Return [x, y] of the center of cell containing provided text 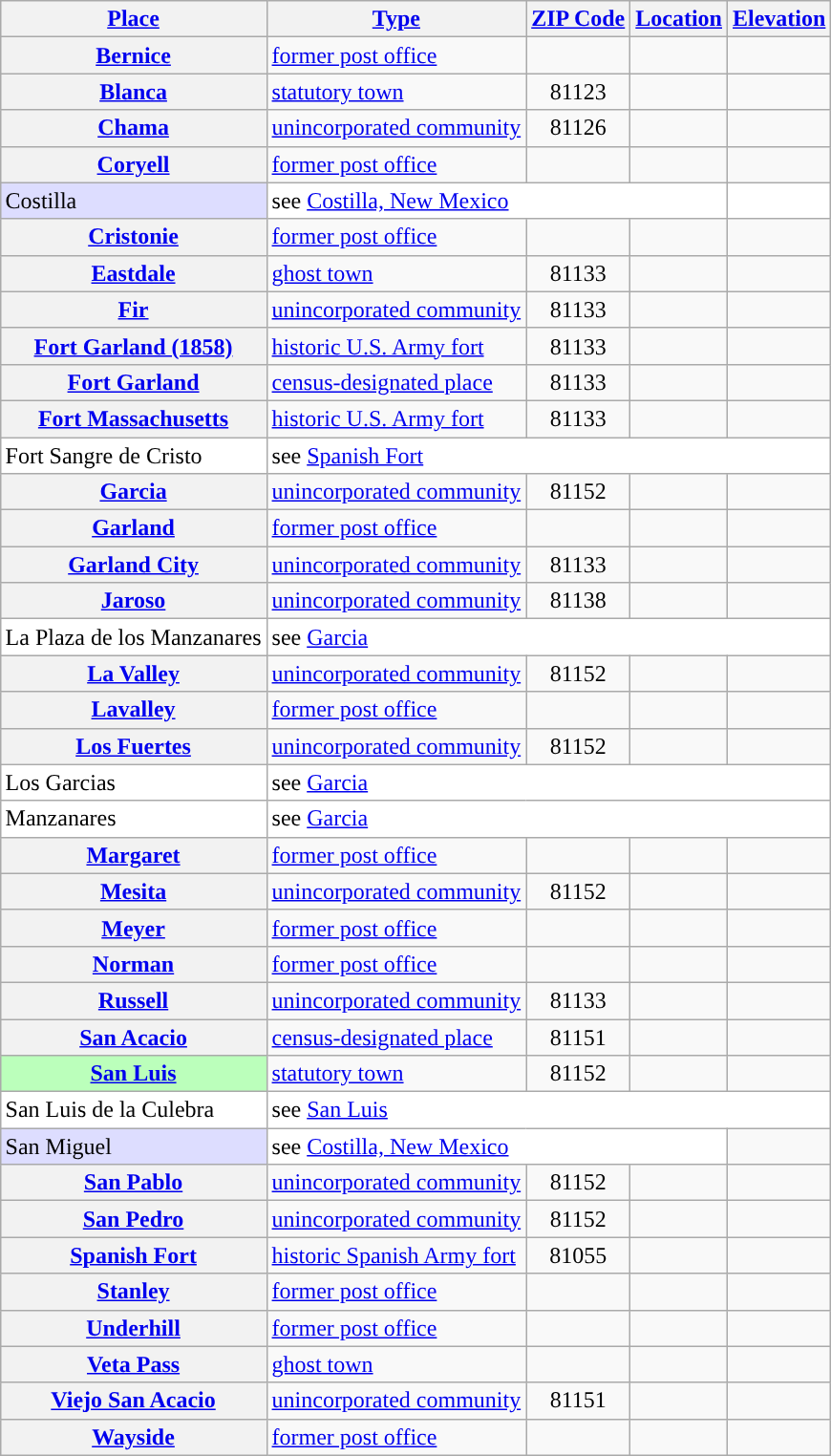
Garcia [134, 492]
Location [679, 19]
Garland City [134, 565]
Norman [134, 964]
San Pablo [134, 1183]
Manzanares [134, 819]
81055 [579, 1255]
Stanley [134, 1292]
Fort Garland [134, 382]
Veta Pass [134, 1364]
Eastdale [134, 273]
Los Fuertes [134, 746]
Place [134, 19]
ZIP Code [579, 19]
San Miguel [134, 1146]
Fort Massachusetts [134, 418]
La Valley [134, 674]
Margaret [134, 855]
81123 [579, 92]
Type [396, 19]
Viejo San Acacio [134, 1401]
historic Spanish Army fort [396, 1255]
La Plaza de los Manzanares [134, 637]
Wayside [134, 1437]
Coryell [134, 164]
Fort Garland (1858) [134, 346]
81138 [579, 601]
Elevation [779, 19]
San Acacio [134, 1037]
Meyer [134, 928]
Underhill [134, 1328]
Blanca [134, 92]
Chama [134, 128]
Mesita [134, 891]
Fort Sangre de Cristo [134, 456]
Garland [134, 528]
Costilla [134, 201]
San Pedro [134, 1219]
see Spanish Fort [548, 456]
San Luis [134, 1074]
Lavalley [134, 710]
81126 [579, 128]
Spanish Fort [134, 1255]
see San Luis [548, 1110]
Cristonie [134, 237]
Jaroso [134, 601]
Los Garcias [134, 782]
Fir [134, 310]
Bernice [134, 55]
San Luis de la Culebra [134, 1110]
Russell [134, 1000]
